Find where the given text appears and provide that cell's center as (x, y) coordinate. 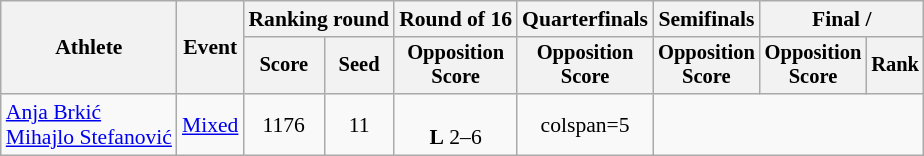
L 2–6 (456, 124)
Rank (895, 66)
Anja BrkićMihajlo Stefanović (89, 124)
Ranking round (318, 19)
1176 (284, 124)
Semifinals (706, 19)
Score (284, 66)
Seed (359, 66)
Round of 16 (456, 19)
Event (210, 48)
Athlete (89, 48)
colspan=5 (585, 124)
11 (359, 124)
Final / (842, 19)
Quarterfinals (585, 19)
Mixed (210, 124)
